Capture the cell that displays the provided text and extract its [X, Y] central coordinate. 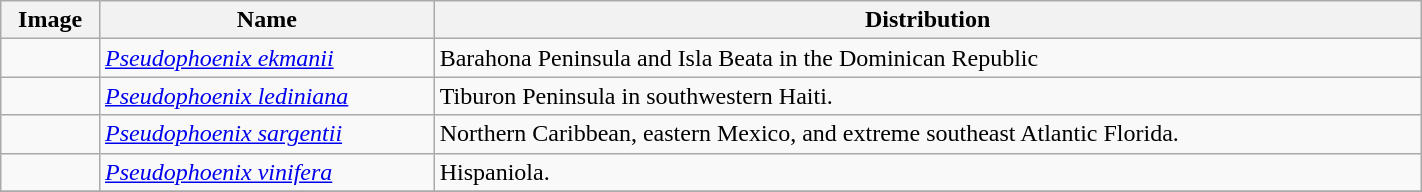
Barahona Peninsula and Isla Beata in the Dominican Republic [928, 58]
Pseudophoenix sargentii [266, 134]
Northern Caribbean, eastern Mexico, and extreme southeast Atlantic Florida. [928, 134]
Distribution [928, 20]
Pseudophoenix lediniana [266, 96]
Name [266, 20]
Image [50, 20]
Pseudophoenix vinifera [266, 172]
Hispaniola. [928, 172]
Tiburon Peninsula in southwestern Haiti. [928, 96]
Pseudophoenix ekmanii [266, 58]
